Detect which cell encompasses the target text, then output its (x, y) center coordinate. 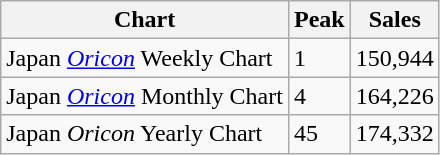
1 (319, 58)
Peak (319, 20)
Japan Oricon Yearly Chart (145, 134)
45 (319, 134)
Sales (394, 20)
Japan Oricon Monthly Chart (145, 96)
Chart (145, 20)
150,944 (394, 58)
Japan Oricon Weekly Chart (145, 58)
164,226 (394, 96)
4 (319, 96)
174,332 (394, 134)
